Scan for the cell matching the given text and deliver its (X, Y) coordinate at center. 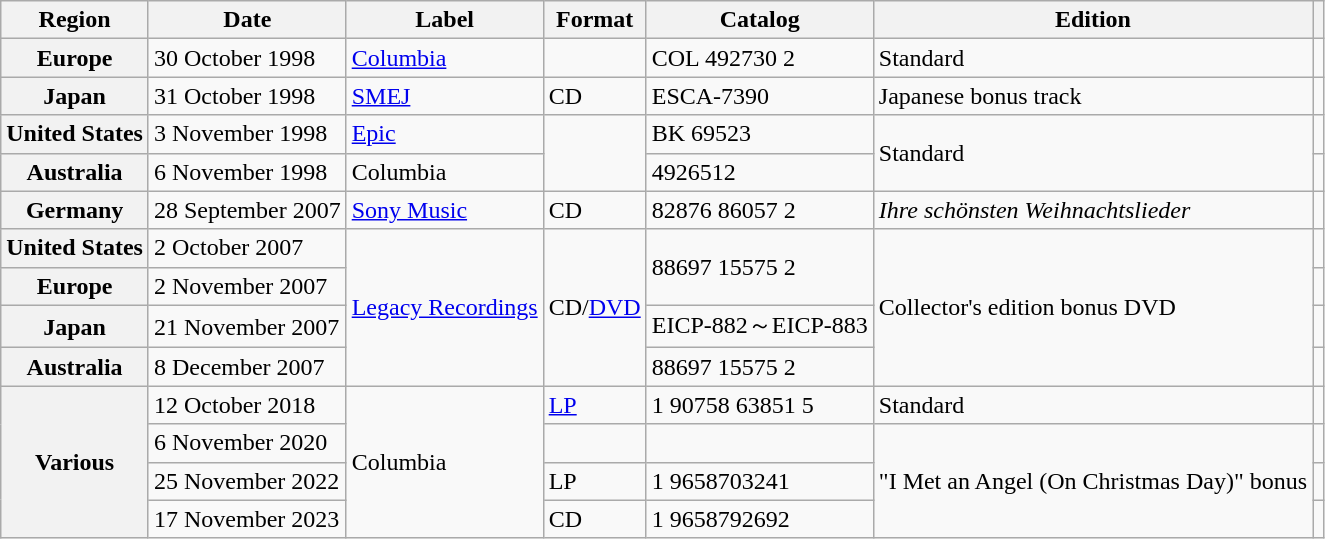
SMEJ (444, 96)
BK 69523 (760, 134)
6 November 2020 (247, 443)
Japanese bonus track (1092, 96)
82876 86057 2 (760, 210)
1 9658703241 (760, 481)
Label (444, 20)
28 September 2007 (247, 210)
6 November 1998 (247, 172)
COL 492730 2 (760, 58)
31 October 1998 (247, 96)
8 December 2007 (247, 367)
Various (75, 462)
Legacy Recordings (444, 308)
2 November 2007 (247, 286)
Sony Music (444, 210)
EICP-882～EICP-883 (760, 326)
Region (75, 20)
2 October 2007 (247, 248)
Catalog (760, 20)
3 November 1998 (247, 134)
30 October 1998 (247, 58)
1 9658792692 (760, 519)
CD/DVD (594, 308)
Germany (75, 210)
Edition (1092, 20)
Collector's edition bonus DVD (1092, 308)
Date (247, 20)
21 November 2007 (247, 326)
Epic (444, 134)
Ihre schönsten Weihnachtslieder (1092, 210)
4926512 (760, 172)
12 October 2018 (247, 405)
17 November 2023 (247, 519)
Format (594, 20)
ESCA-7390 (760, 96)
25 November 2022 (247, 481)
1 90758 63851 5 (760, 405)
"I Met an Angel (On Christmas Day)" bonus (1092, 481)
